Identify which cell holds the provided text, then report its (x, y) central coordinate. 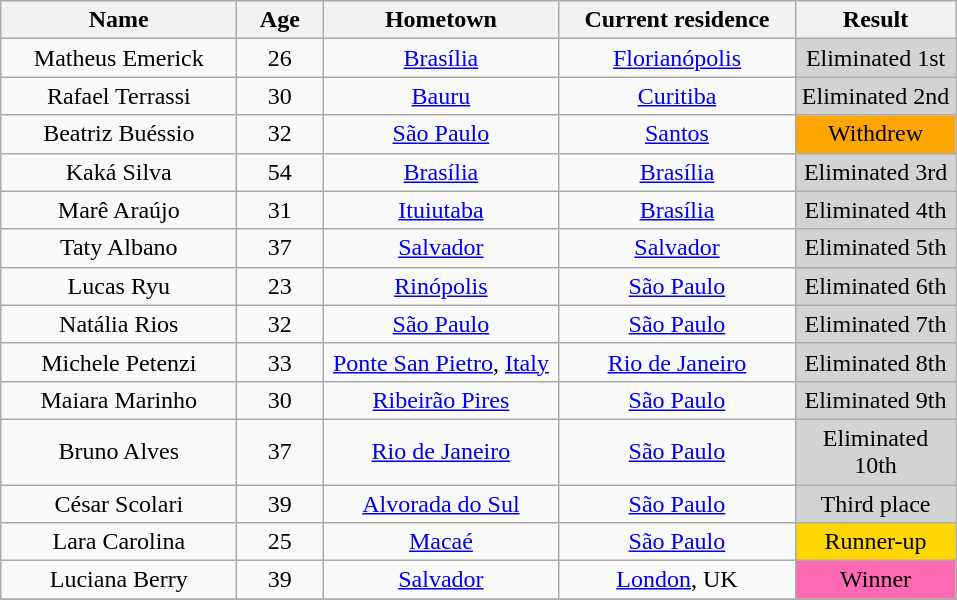
Marê Araújo (119, 210)
Eliminated 3rd (876, 172)
Ribeirão Pires (441, 400)
Beatriz Buéssio (119, 134)
Santos (677, 134)
Lara Carolina (119, 542)
Result (876, 20)
Eliminated 10th (876, 452)
54 (280, 172)
Macaé (441, 542)
London, UK (677, 580)
Eliminated 4th (876, 210)
Winner (876, 580)
Eliminated 1st (876, 58)
31 (280, 210)
Bauru (441, 96)
Michele Petenzi (119, 362)
Lucas Ryu (119, 286)
Eliminated 6th (876, 286)
Eliminated 2nd (876, 96)
César Scolari (119, 503)
Eliminated 5th (876, 248)
Matheus Emerick (119, 58)
Bruno Alves (119, 452)
Name (119, 20)
Eliminated 8th (876, 362)
Ponte San Pietro, Italy (441, 362)
Ituiutaba (441, 210)
Kaká Silva (119, 172)
Natália Rios (119, 324)
Rafael Terrassi (119, 96)
Luciana Berry (119, 580)
Rinópolis (441, 286)
Runner-up (876, 542)
Eliminated 9th (876, 400)
Florianópolis (677, 58)
Curitiba (677, 96)
Maiara Marinho (119, 400)
Eliminated 7th (876, 324)
26 (280, 58)
Taty Albano (119, 248)
33 (280, 362)
Alvorada do Sul (441, 503)
Third place (876, 503)
Hometown (441, 20)
25 (280, 542)
Age (280, 20)
23 (280, 286)
Withdrew (876, 134)
Current residence (677, 20)
